Locate the cell with the specified text and output its (X, Y) center coordinate. 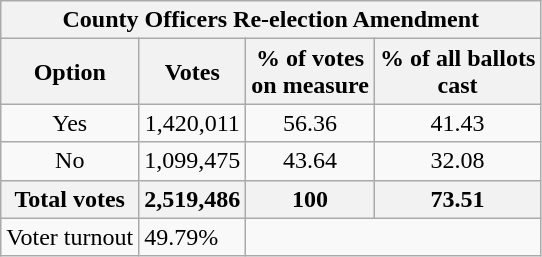
32.08 (457, 161)
1,099,475 (192, 161)
43.64 (310, 161)
100 (310, 199)
Total votes (70, 199)
56.36 (310, 123)
73.51 (457, 199)
41.43 (457, 123)
% of all ballotscast (457, 72)
Yes (70, 123)
% of voteson measure (310, 72)
Voter turnout (70, 237)
2,519,486 (192, 199)
1,420,011 (192, 123)
Option (70, 72)
Votes (192, 72)
No (70, 161)
County Officers Re-election Amendment (271, 20)
49.79% (192, 237)
